Pinpoint the cell where the given text exists, returning its (x, y) midpoint coordinate. 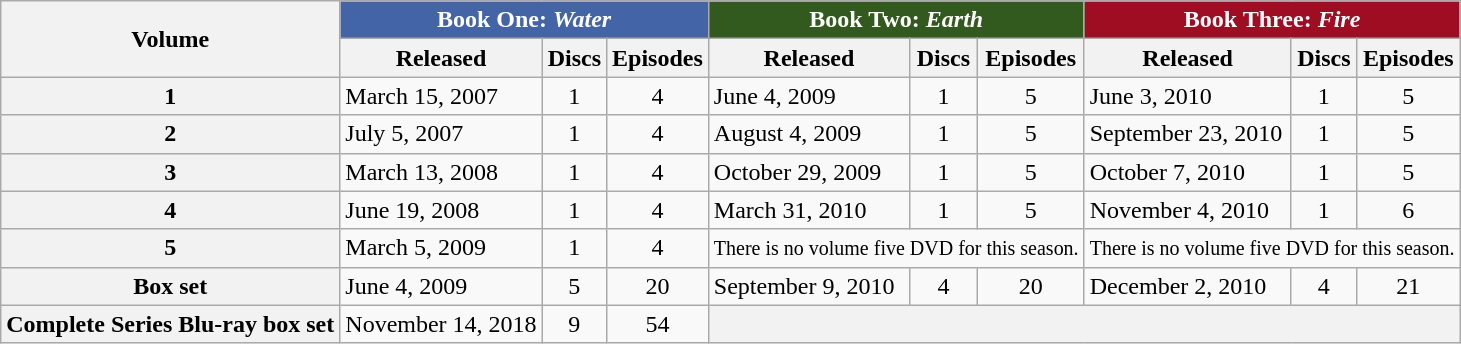
2 (170, 134)
21 (1408, 286)
Book Two: Earth (896, 20)
6 (1408, 210)
9 (574, 324)
March 5, 2009 (441, 248)
June 19, 2008 (441, 210)
Volume (170, 39)
November 14, 2018 (441, 324)
September 9, 2010 (808, 286)
3 (170, 172)
March 31, 2010 (808, 210)
December 2, 2010 (1188, 286)
Book Three: Fire (1272, 20)
September 23, 2010 (1188, 134)
June 3, 2010 (1188, 96)
March 13, 2008 (441, 172)
Box set (170, 286)
54 (658, 324)
Book One: Water (524, 20)
October 7, 2010 (1188, 172)
July 5, 2007 (441, 134)
August 4, 2009 (808, 134)
October 29, 2009 (808, 172)
November 4, 2010 (1188, 210)
March 15, 2007 (441, 96)
Complete Series Blu-ray box set (170, 324)
